Return [X, Y] of the center of cell containing provided text 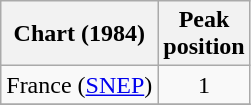
Chart (1984) [80, 34]
1 [204, 85]
Peakposition [204, 34]
France (SNEP) [80, 85]
